Identify which cell holds the provided text, then report its [x, y] central coordinate. 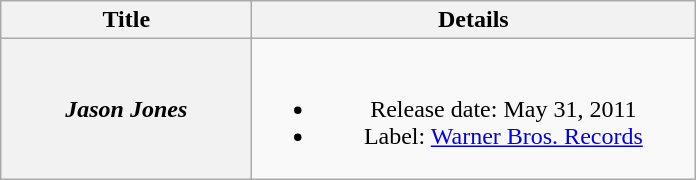
Jason Jones [126, 109]
Details [474, 20]
Title [126, 20]
Release date: May 31, 2011Label: Warner Bros. Records [474, 109]
